Return [x, y] of the center of cell containing provided text 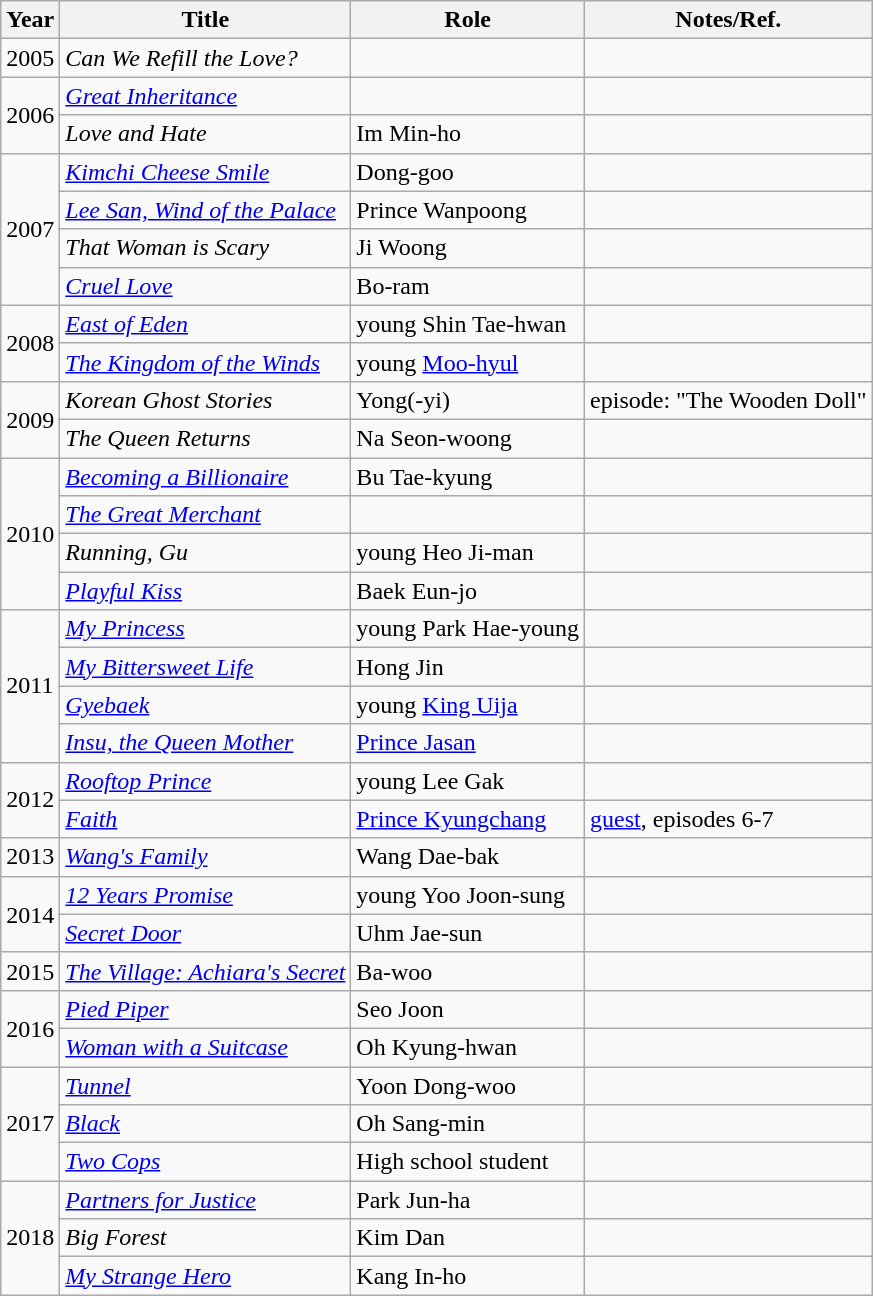
Partners for Justice [206, 1200]
2011 [30, 686]
The Village: Achiara's Secret [206, 971]
East of Eden [206, 324]
Love and Hate [206, 134]
young King Uija [468, 705]
Pied Piper [206, 1009]
Great Inheritance [206, 96]
Uhm Jae-sun [468, 933]
2018 [30, 1238]
Wang Dae-bak [468, 857]
The Queen Returns [206, 438]
Tunnel [206, 1085]
2005 [30, 58]
Gyebaek [206, 705]
My Princess [206, 629]
young Park Hae-young [468, 629]
Role [468, 20]
Im Min-ho [468, 134]
2008 [30, 343]
Big Forest [206, 1238]
Korean Ghost Stories [206, 400]
Yong(-yi) [468, 400]
Yoon Dong-woo [468, 1085]
12 Years Promise [206, 895]
Dong-goo [468, 172]
episode: "The Wooden Doll" [729, 400]
Ji Woong [468, 248]
Bu Tae-kyung [468, 477]
Becoming a Billionaire [206, 477]
Baek Eun-jo [468, 591]
Rooftop Prince [206, 781]
Oh Kyung-hwan [468, 1047]
Kim Dan [468, 1238]
Prince Kyungchang [468, 819]
Na Seon-woong [468, 438]
2009 [30, 419]
2015 [30, 971]
Notes/Ref. [729, 20]
2006 [30, 115]
Oh Sang-min [468, 1124]
2014 [30, 914]
2012 [30, 800]
My Strange Hero [206, 1276]
Ba-woo [468, 971]
That Woman is Scary [206, 248]
2016 [30, 1028]
Two Cops [206, 1162]
Secret Door [206, 933]
2010 [30, 534]
My Bittersweet Life [206, 667]
Title [206, 20]
Kang In-ho [468, 1276]
High school student [468, 1162]
Can We Refill the Love? [206, 58]
young Moo-hyul [468, 362]
Running, Gu [206, 553]
young Lee Gak [468, 781]
Faith [206, 819]
Prince Wanpoong [468, 210]
Seo Joon [468, 1009]
Prince Jasan [468, 743]
Park Jun-ha [468, 1200]
Black [206, 1124]
young Heo Ji-man [468, 553]
Wang's Family [206, 857]
2017 [30, 1123]
Insu, the Queen Mother [206, 743]
young Yoo Joon-sung [468, 895]
Cruel Love [206, 286]
2013 [30, 857]
The Kingdom of the Winds [206, 362]
Woman with a Suitcase [206, 1047]
The Great Merchant [206, 515]
Hong Jin [468, 667]
Lee San, Wind of the Palace [206, 210]
guest, episodes 6-7 [729, 819]
Bo-ram [468, 286]
2007 [30, 229]
Year [30, 20]
young Shin Tae-hwan [468, 324]
Kimchi Cheese Smile [206, 172]
Playful Kiss [206, 591]
